Detect which cell encompasses the target text, then output its [x, y] center coordinate. 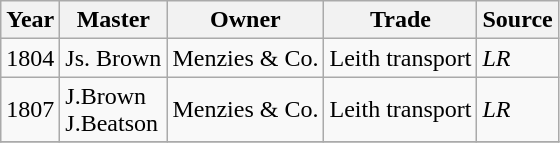
Master [114, 20]
Trade [400, 20]
Js. Brown [114, 58]
1807 [30, 110]
Owner [246, 20]
Source [518, 20]
Year [30, 20]
J.BrownJ.Beatson [114, 110]
1804 [30, 58]
